Scan for the cell matching the given text and deliver its (X, Y) coordinate at center. 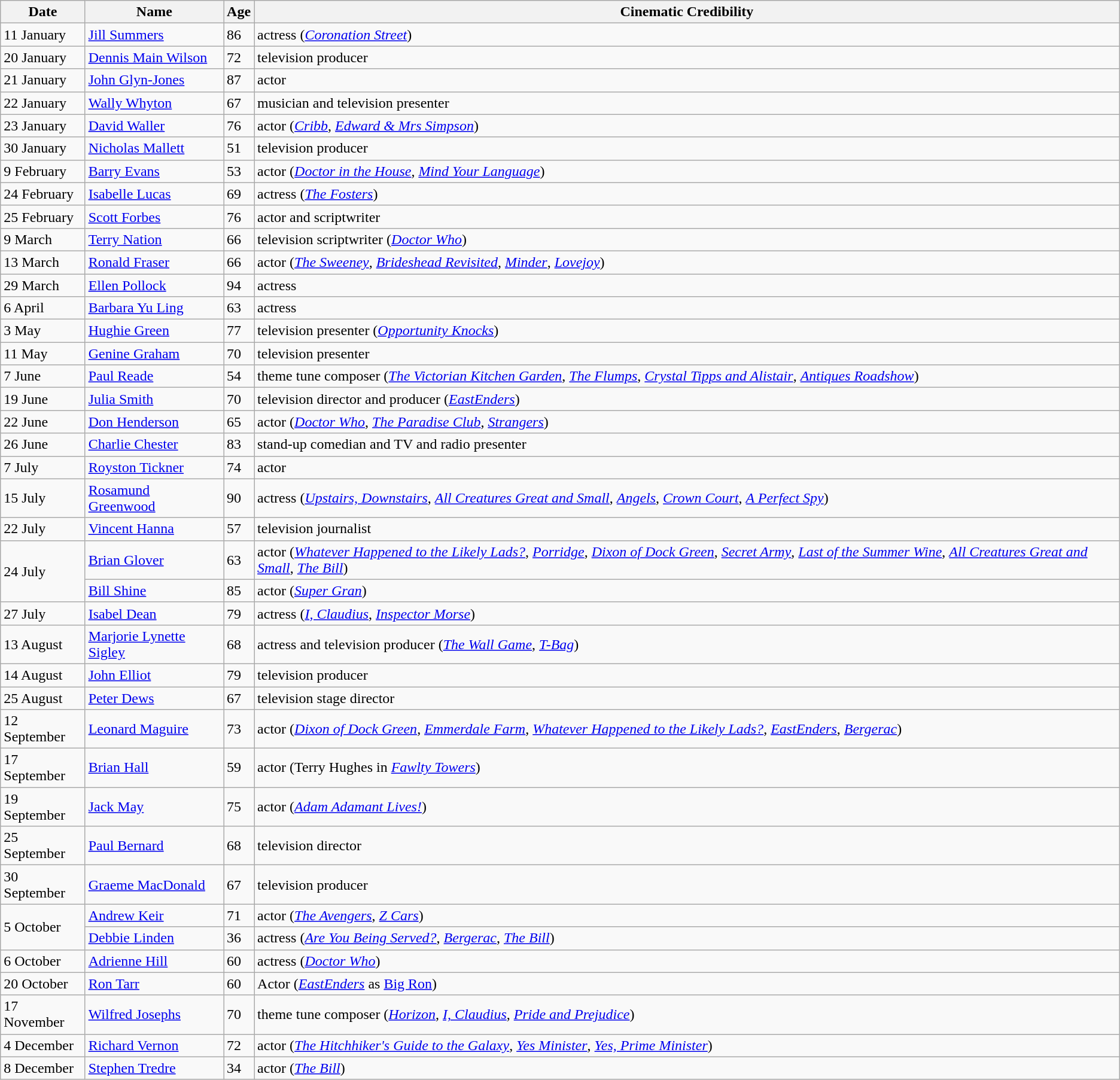
actress (Are You Being Served?, Bergerac, The Bill) (687, 938)
Isabelle Lucas (154, 194)
Debbie Linden (154, 938)
Ellen Pollock (154, 285)
theme tune composer (The Victorian Kitchen Garden, The Flumps, Crystal Tipps and Alistair, Antiques Roadshow) (687, 376)
Paul Bernard (154, 846)
17 November (43, 1015)
television director and producer (EastEnders) (687, 399)
Actor (EastEnders as Big Ron) (687, 984)
theme tune composer (Horizon, I, Claudius, Pride and Prejudice) (687, 1015)
actress (I, Claudius, Inspector Morse) (687, 613)
26 June (43, 445)
19 September (43, 807)
Peter Dews (154, 698)
69 (239, 194)
7 July (43, 467)
19 June (43, 399)
Paul Reade (154, 376)
74 (239, 467)
Nicholas Mallett (154, 148)
4 December (43, 1045)
Date (43, 12)
87 (239, 80)
Brian Hall (154, 768)
24 July (43, 571)
9 February (43, 171)
Isabel Dean (154, 613)
Jack May (154, 807)
15 July (43, 498)
Name (154, 12)
25 August (43, 698)
Brian Glover (154, 560)
8 December (43, 1068)
77 (239, 331)
David Waller (154, 126)
14 August (43, 675)
Rosamund Greenwood (154, 498)
actor (The Sweeney, Brideshead Revisited, Minder, Lovejoy) (687, 262)
television director (687, 846)
Andrew Keir (154, 915)
Terry Nation (154, 239)
actress (Doctor Who) (687, 961)
30 January (43, 148)
actor and scriptwriter (687, 217)
Barbara Yu Ling (154, 308)
Ron Tarr (154, 984)
29 March (43, 285)
television presenter (687, 354)
7 June (43, 376)
22 July (43, 529)
24 February (43, 194)
Wally Whyton (154, 103)
36 (239, 938)
65 (239, 422)
73 (239, 729)
actor (Dixon of Dock Green, Emmerdale Farm, Whatever Happened to the Likely Lads?, EastEnders, Bergerac) (687, 729)
9 March (43, 239)
23 January (43, 126)
actor (Cribb, Edward & Mrs Simpson) (687, 126)
Ronald Fraser (154, 262)
54 (239, 376)
85 (239, 591)
Royston Tickner (154, 467)
Hughie Green (154, 331)
17 September (43, 768)
television stage director (687, 698)
6 April (43, 308)
30 September (43, 884)
actor (The Avengers, Z Cars) (687, 915)
actor (Doctor Who, The Paradise Club, Strangers) (687, 422)
6 October (43, 961)
John Elliot (154, 675)
Bill Shine (154, 591)
Marjorie Lynette Sigley (154, 644)
John Glyn-Jones (154, 80)
90 (239, 498)
Charlie Chester (154, 445)
22 January (43, 103)
59 (239, 768)
Dennis Main Wilson (154, 57)
actress and television producer (The Wall Game, T-Bag) (687, 644)
86 (239, 35)
actor (The Hitchhiker's Guide to the Galaxy, Yes Minister, Yes, Prime Minister) (687, 1045)
Adrienne Hill (154, 961)
13 March (43, 262)
actress (Upstairs, Downstairs, All Creatures Great and Small, Angels, Crown Court, A Perfect Spy) (687, 498)
71 (239, 915)
Stephen Tredre (154, 1068)
5 October (43, 927)
20 January (43, 57)
Leonard Maguire (154, 729)
Don Henderson (154, 422)
94 (239, 285)
11 May (43, 354)
Age (239, 12)
actor (The Bill) (687, 1068)
12 September (43, 729)
83 (239, 445)
Genine Graham (154, 354)
Richard Vernon (154, 1045)
actress (The Fosters) (687, 194)
22 June (43, 422)
27 July (43, 613)
34 (239, 1068)
11 January (43, 35)
25 February (43, 217)
Jill Summers (154, 35)
musician and television presenter (687, 103)
25 September (43, 846)
Wilfred Josephs (154, 1015)
television presenter (Opportunity Knocks) (687, 331)
Barry Evans (154, 171)
51 (239, 148)
Julia Smith (154, 399)
actor (Adam Adamant Lives!) (687, 807)
13 August (43, 644)
53 (239, 171)
75 (239, 807)
20 October (43, 984)
actor (Doctor in the House, Mind Your Language) (687, 171)
Scott Forbes (154, 217)
Cinematic Credibility (687, 12)
actress (Coronation Street) (687, 35)
television journalist (687, 529)
57 (239, 529)
Vincent Hanna (154, 529)
television scriptwriter (Doctor Who) (687, 239)
21 January (43, 80)
3 May (43, 331)
stand-up comedian and TV and radio presenter (687, 445)
Graeme MacDonald (154, 884)
actor (Terry Hughes in Fawlty Towers) (687, 768)
actor (Super Gran) (687, 591)
